Return [x, y] of the center of cell containing provided text 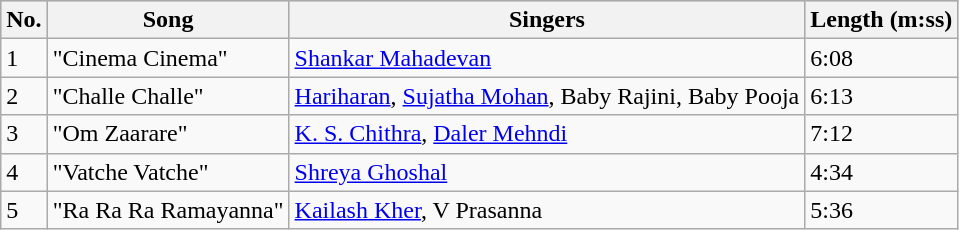
2 [24, 96]
"Om Zaarare" [168, 134]
"Vatche Vatche" [168, 172]
No. [24, 20]
Length (m:ss) [882, 20]
K. S. Chithra, Daler Mehndi [547, 134]
5:36 [882, 210]
Shreya Ghoshal [547, 172]
6:13 [882, 96]
Shankar Mahadevan [547, 58]
5 [24, 210]
"Cinema Cinema" [168, 58]
Song [168, 20]
"Challe Challe" [168, 96]
4:34 [882, 172]
Kailash Kher, V Prasanna [547, 210]
"Ra Ra Ra Ramayanna" [168, 210]
Hariharan, Sujatha Mohan, Baby Rajini, Baby Pooja [547, 96]
7:12 [882, 134]
Singers [547, 20]
1 [24, 58]
4 [24, 172]
6:08 [882, 58]
3 [24, 134]
